Capture the cell that displays the provided text and extract its [X, Y] central coordinate. 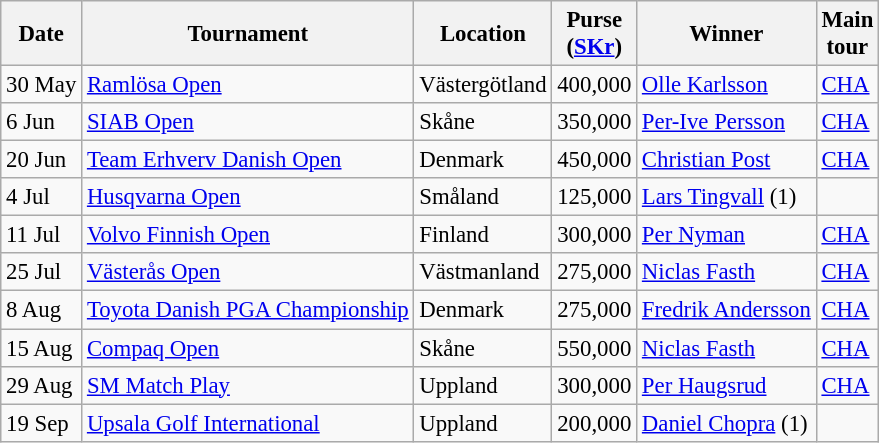
SM Match Play [248, 385]
Västerås Open [248, 273]
Toyota Danish PGA Championship [248, 310]
400,000 [594, 85]
Småland [483, 197]
Team Erhverv Danish Open [248, 160]
6 Jun [42, 122]
Olle Karlsson [727, 85]
25 Jul [42, 273]
Location [483, 34]
Husqvarna Open [248, 197]
Västmanland [483, 273]
Tournament [248, 34]
15 Aug [42, 348]
Västergötland [483, 85]
450,000 [594, 160]
200,000 [594, 423]
30 May [42, 85]
4 Jul [42, 197]
Ramlösa Open [248, 85]
SIAB Open [248, 122]
Per Nyman [727, 235]
Per Haugsrud [727, 385]
19 Sep [42, 423]
125,000 [594, 197]
29 Aug [42, 385]
Compaq Open [248, 348]
Maintour [848, 34]
550,000 [594, 348]
8 Aug [42, 310]
Finland [483, 235]
11 Jul [42, 235]
Lars Tingvall (1) [727, 197]
Winner [727, 34]
Per-Ive Persson [727, 122]
Upsala Golf International [248, 423]
Purse(SKr) [594, 34]
Volvo Finnish Open [248, 235]
Daniel Chopra (1) [727, 423]
Christian Post [727, 160]
Date [42, 34]
350,000 [594, 122]
20 Jun [42, 160]
Fredrik Andersson [727, 310]
